Detect which cell encompasses the target text, then output its (x, y) center coordinate. 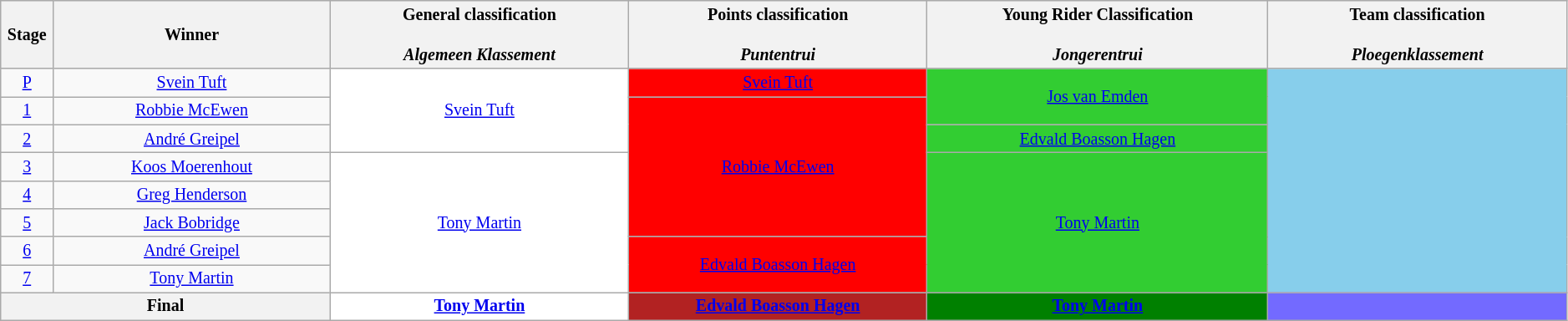
Jos van Emden (1098, 97)
Greg Henderson (192, 194)
Koos Moerenhout (192, 167)
Points classificationPuntentrui (779, 35)
7 (27, 279)
Team classificationPloegenklassement (1417, 35)
Winner (192, 35)
5 (27, 222)
Jack Bobridge (192, 222)
Final (165, 306)
4 (27, 194)
General classificationAlgemeen Klassement (480, 35)
6 (27, 251)
Stage (27, 35)
3 (27, 167)
P (27, 84)
2 (27, 139)
1 (27, 110)
Young Rider ClassificationJongerentrui (1098, 35)
